Pinpoint the cell where the given text exists, returning its (X, Y) midpoint coordinate. 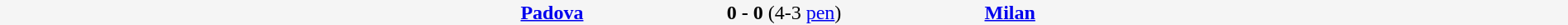
Milan (1275, 12)
0 - 0 (4-3 pen) (784, 12)
Padova (293, 12)
